Output the [X, Y] coordinate of the center of the cell containing the given text.  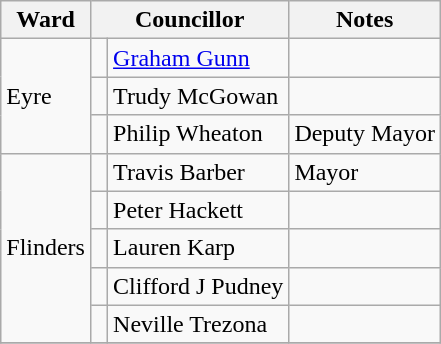
Graham Gunn [198, 58]
Lauren Karp [198, 248]
Ward [46, 20]
Peter Hackett [198, 210]
Clifford J Pudney [198, 286]
Trudy McGowan [198, 96]
Neville Trezona [198, 324]
Notes [365, 20]
Councillor [189, 20]
Eyre [46, 96]
Deputy Mayor [365, 134]
Mayor [365, 172]
Travis Barber [198, 172]
Flinders [46, 248]
Philip Wheaton [198, 134]
